From the cell containing the given text, extract its center point as (x, y) coordinate. 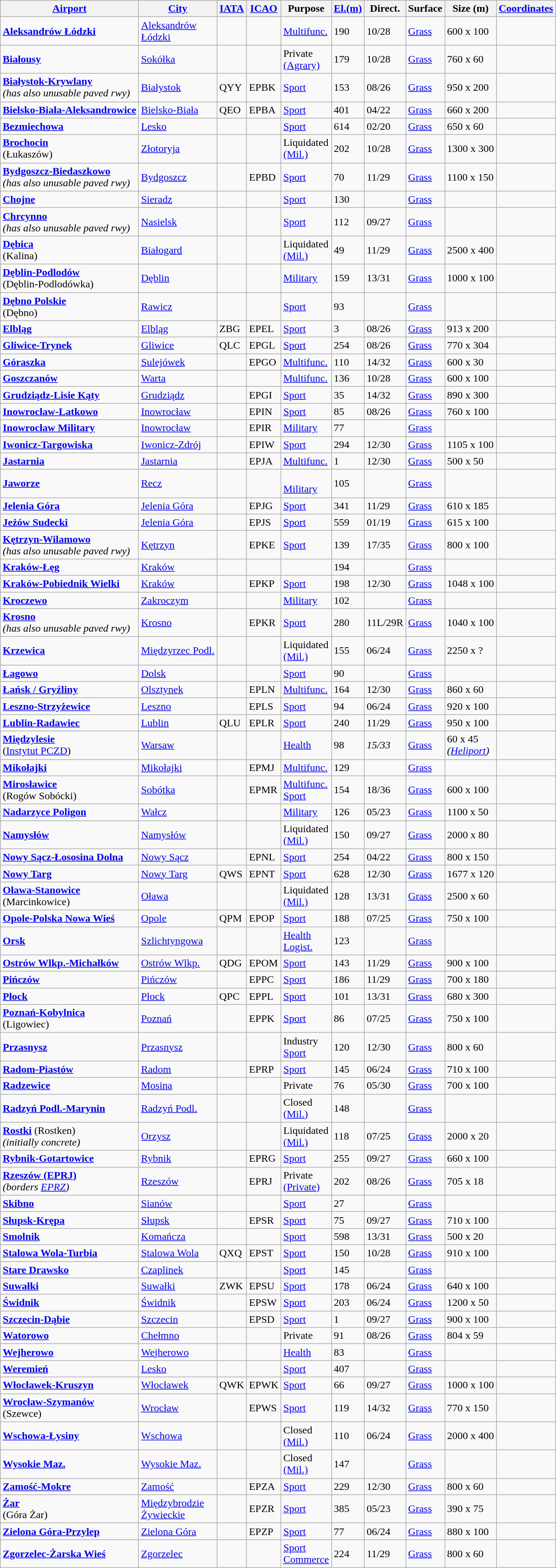
700 x 100 (470, 1086)
SportCommerce (306, 1553)
86 (348, 1018)
1040 x 100 (470, 623)
Nasielsk (178, 221)
Rzeszów (EPRJ)(borders EPRZ) (69, 1181)
Brochocin(Łukaszów) (69, 148)
Jeżów Sudecki (69, 522)
559 (348, 522)
1300 x 300 (470, 148)
910 x 100 (470, 1253)
Oława (178, 896)
Radom-Piastów (69, 1069)
EPRP (264, 1069)
500 x 50 (470, 461)
17/35 (385, 544)
Sokółka (178, 59)
407 (348, 1369)
Szczecin (178, 1319)
129 (348, 768)
El.(m) (348, 9)
Grudziądz (178, 395)
Gliwice (178, 346)
EPGL (264, 346)
EPNL (264, 857)
Weremień (69, 1369)
Smolnik (69, 1236)
Zgorzelec (178, 1553)
27 (348, 1203)
Zielona Góra-Przylep (69, 1531)
Bydgoszcz-Biedaszkowo(has also unusable paved rwy) (69, 177)
224 (348, 1553)
Bydgoszcz (178, 177)
QLU (232, 723)
EPPC (264, 980)
Kraków-Łęg (69, 567)
70 (348, 177)
EPSD (264, 1319)
Krosno (178, 623)
Zakroczym (178, 600)
950 x 100 (470, 723)
640 x 100 (470, 1286)
Inowrocław-Latkowo (69, 412)
EPMR (264, 790)
890 x 300 (470, 395)
Ostrów Wlkp. (178, 963)
98 (348, 745)
1048 x 100 (470, 583)
02/20 (385, 126)
Nowy Sącz (178, 857)
Góraszka (69, 362)
EPOM (264, 963)
EPMJ (264, 768)
EPBA (264, 110)
Watorowo (69, 1336)
90 (348, 673)
Białogard (178, 250)
Łańsk / Gryźliny (69, 690)
Opole-Polska Nowa Wieś (69, 918)
Kętrzyn-Wilamowo(has also unusable paved rwy) (69, 544)
QPC (232, 996)
EPRG (264, 1159)
2250 x ? (470, 651)
Szczecin-Dąbie (69, 1319)
EPZP (264, 1531)
198 (348, 583)
Grudziądz-Lisie Kąty (69, 395)
255 (348, 1159)
1677 x 120 (470, 873)
EPPK (264, 1018)
Rzeszów (178, 1181)
EPBD (264, 177)
Warta (178, 379)
Ostrów Wlkp.-Michałków (69, 963)
120 (348, 1047)
EPLR (264, 723)
EPLN (264, 690)
Łagowo (69, 673)
Inowrocław Military (69, 428)
Mirosławice(Rogów Sobócki) (69, 790)
Stalowa Wola (178, 1253)
75 (348, 1220)
650 x 60 (470, 126)
83 (348, 1352)
390 x 75 (470, 1509)
804 x 59 (470, 1336)
Lublin-Radawiec (69, 723)
15/33 (385, 745)
660 x 200 (470, 110)
Leszno (178, 706)
2000 x 400 (470, 1436)
118 (348, 1136)
700 x 180 (470, 980)
91 (348, 1336)
Rybnik (178, 1159)
Szlichtyngowa (178, 940)
153 (348, 88)
Krzewica (69, 651)
Leszno-Strzyżewice (69, 706)
Międzyrzec Podl. (178, 651)
EPSU (264, 1286)
Kroczewo (69, 600)
Dolsk (178, 673)
60 x 45(Heliport) (470, 745)
Sianów (178, 1203)
Sieradz (178, 199)
Międzylesie(Instytut PCZD) (69, 745)
705 x 18 (470, 1181)
Zgorzelec-Żarska Wieś (69, 1553)
Zamość-Mokre (69, 1486)
Dęblin (178, 278)
Włocławek (178, 1385)
610 x 185 (470, 506)
Chojne (69, 199)
179 (348, 59)
2000 x 80 (470, 834)
Słupsk (178, 1220)
EPKR (264, 623)
Wschowa-Łysiny (69, 1436)
Radzyń Podl.-Marynin (69, 1108)
ZWK (232, 1286)
Bielsko-Biała (178, 110)
EPJS (264, 522)
800 x 100 (470, 544)
QWK (232, 1385)
Bielsko-Biała-Aleksandrowice (69, 110)
EPNT (264, 873)
QYY (232, 88)
178 (348, 1286)
186 (348, 980)
Jaworze (69, 484)
Direct. (385, 9)
280 (348, 623)
MiędzybrodzieŻywieckie (178, 1509)
229 (348, 1486)
Dęblin-Podlodów(Dęblin-Podlodówka) (69, 278)
147 (348, 1464)
Opole (178, 918)
385 (348, 1509)
Multifunc.Sport (306, 790)
EPOP (264, 918)
1100 x 50 (470, 812)
Radzewice (69, 1086)
154 (348, 790)
Goszczanów (69, 379)
Chełmno (178, 1336)
EPBK (264, 88)
Gliwice-Trynek (69, 346)
615 x 100 (470, 522)
EPWK (264, 1385)
Airport (69, 9)
Krosno(has also unusable paved rwy) (69, 623)
Kętrzyn (178, 544)
EPRJ (264, 1181)
680 x 300 (470, 996)
Olsztynek (178, 690)
City (178, 9)
EPZR (264, 1509)
49 (348, 250)
Sobótka (178, 790)
Poznań (178, 1018)
IndustrySport (306, 1047)
Iwonicz-Zdrój (178, 445)
Skibno (69, 1203)
1105 x 100 (470, 445)
HealthLogist. (306, 940)
500 x 20 (470, 1236)
128 (348, 896)
155 (348, 651)
Zamość (178, 1486)
Iwonicz-Targowiska (69, 445)
Aleksandrów Łódzki (69, 31)
102 (348, 600)
EPJG (264, 506)
18/36 (385, 790)
IATA (232, 9)
136 (348, 379)
Bezmiechowa (69, 126)
770 x 304 (470, 346)
35 (348, 395)
2000 x 20 (470, 1136)
760 x 60 (470, 59)
148 (348, 1108)
101 (348, 996)
800 x 150 (470, 857)
EPIW (264, 445)
1200 x 50 (470, 1303)
Orzysz (178, 1136)
126 (348, 812)
Stalowa Wola-Turbia (69, 1253)
QPM (232, 918)
EPSR (264, 1220)
EPZA (264, 1486)
EPSW (264, 1303)
QEO (232, 110)
600 x 30 (470, 362)
Private(Agrary) (306, 59)
AleksandrówŁódzki (178, 31)
188 (348, 918)
01/19 (385, 522)
11L/29R (385, 623)
Kraków-Pobiednik Wielki (69, 583)
Rybnik-Gotartowice (69, 1159)
860 x 60 (470, 690)
190 (348, 31)
2500 x 60 (470, 896)
294 (348, 445)
Rawicz (178, 306)
123 (348, 940)
401 (348, 110)
Warsaw (178, 745)
Size (m) (470, 9)
950 x 200 (470, 88)
130 (348, 199)
Surface (425, 9)
Lublin (178, 723)
164 (348, 690)
240 (348, 723)
Rostki (Rostken)(initially concrete) (69, 1136)
QDG (232, 963)
2500 x 400 (470, 250)
913 x 200 (470, 329)
EPKP (264, 583)
Wrocław (178, 1407)
EPPL (264, 996)
Coordinates (526, 9)
Purpose (306, 9)
Poznań-Kobylnica(Ligowiec) (69, 1018)
341 (348, 506)
Białystok-Krywlany(has also unusable paved rwy) (69, 88)
Dębno Polskie(Dębno) (69, 306)
Żar(Góra Żar) (69, 1509)
Czaplinek (178, 1270)
598 (348, 1236)
EPWS (264, 1407)
1100 x 150 (470, 177)
EPGI (264, 395)
Zielona Góra (178, 1531)
66 (348, 1385)
Orsk (69, 940)
105 (348, 484)
119 (348, 1407)
112 (348, 221)
Recz (178, 484)
Dębica(Kalina) (69, 250)
Sulejówek (178, 362)
Włocławek-Kruszyn (69, 1385)
Białousy (69, 59)
194 (348, 567)
Radom (178, 1069)
628 (348, 873)
143 (348, 963)
EPGO (264, 362)
ICAO (264, 9)
Wałcz (178, 812)
Nadarzyce Poligon (69, 812)
EPJA (264, 461)
94 (348, 706)
93 (348, 306)
139 (348, 544)
760 x 100 (470, 412)
EPIN (264, 412)
EPLS (264, 706)
Komańcza (178, 1236)
QXQ (232, 1253)
EPEL (264, 329)
Chrcynno(has also unusable paved rwy) (69, 221)
880 x 100 (470, 1531)
3 (348, 329)
Wrocław-Szymanów(Szewce) (69, 1407)
Nowy Sącz-Łososina Dolna (69, 857)
770 x 150 (470, 1407)
614 (348, 126)
EPST (264, 1253)
Radzyń Podl. (178, 1108)
EPIR (264, 428)
Białystok (178, 88)
QLC (232, 346)
85 (348, 412)
Private(Private) (306, 1181)
Oława-Stanowice(Marcinkowice) (69, 896)
Słupsk-Krępa (69, 1220)
05/30 (385, 1086)
Stare Drawsko (69, 1270)
920 x 100 (470, 706)
Mosina (178, 1086)
EPKE (264, 544)
660 x 100 (470, 1159)
ZBG (232, 329)
QWS (232, 873)
Złotoryja (178, 148)
76 (348, 1086)
Wschowa (178, 1436)
203 (348, 1303)
159 (348, 278)
